Provide the [x, y] coordinate of the cell's center where the given text is located.  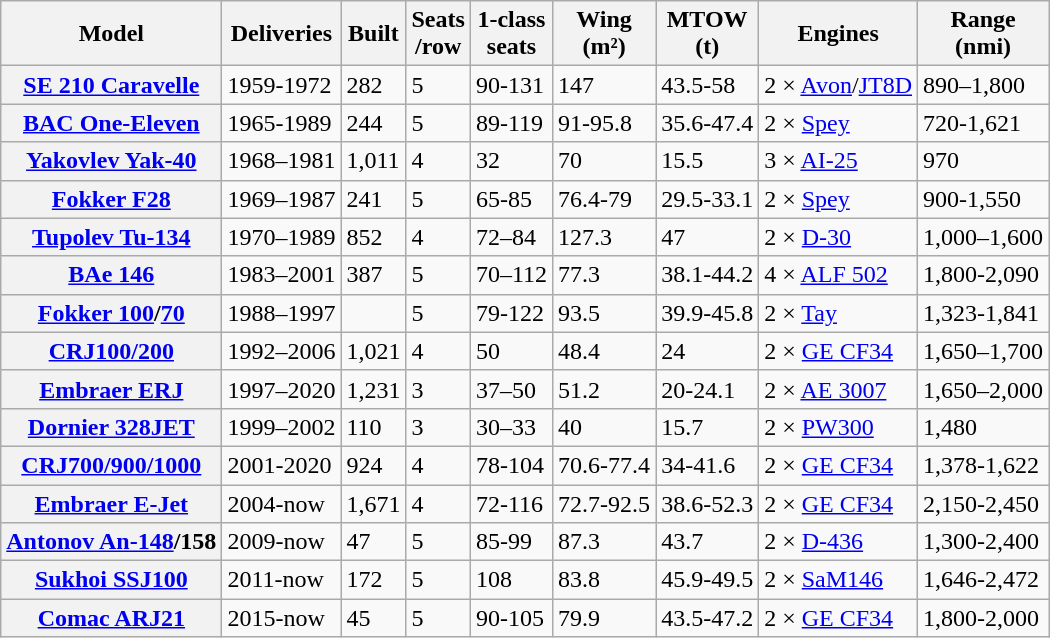
1,650–1,700 [984, 351]
48.4 [604, 351]
50 [511, 351]
2004-now [282, 503]
924 [374, 465]
72-116 [511, 503]
SE 210 Caravelle [112, 85]
1,000–1,600 [984, 237]
BAC One-Eleven [112, 123]
127.3 [604, 237]
2 × Tay [838, 313]
1997–2020 [282, 389]
1965-1989 [282, 123]
45.9-49.5 [708, 580]
85-99 [511, 542]
38.1-44.2 [708, 275]
43.5-58 [708, 85]
1983–2001 [282, 275]
72.7-92.5 [604, 503]
Comac ARJ21 [112, 618]
70.6-77.4 [604, 465]
79.9 [604, 618]
1,671 [374, 503]
20-24.1 [708, 389]
2009-now [282, 542]
108 [511, 580]
1,011 [374, 161]
51.2 [604, 389]
1969–1987 [282, 199]
34-41.6 [708, 465]
43.7 [708, 542]
BAe 146 [112, 275]
78-104 [511, 465]
2001-2020 [282, 465]
24 [708, 351]
147 [604, 85]
MTOW(t) [708, 34]
90-131 [511, 85]
2 × AE 3007 [838, 389]
2,150-2,450 [984, 503]
2 × PW300 [838, 427]
387 [374, 275]
70 [604, 161]
Engines [838, 34]
Range(nmi) [984, 34]
1,480 [984, 427]
CRJ700/900/1000 [112, 465]
244 [374, 123]
1959-1972 [282, 85]
3 × AI-25 [838, 161]
1,800-2,090 [984, 275]
Built [374, 34]
Yakovlev Yak-40 [112, 161]
76.4-79 [604, 199]
90-105 [511, 618]
Embraer E-Jet [112, 503]
282 [374, 85]
Sukhoi SSJ100 [112, 580]
1968–1981 [282, 161]
2011-now [282, 580]
65-85 [511, 199]
1999–2002 [282, 427]
2 × D-436 [838, 542]
Seats/row [438, 34]
2015-now [282, 618]
77.3 [604, 275]
110 [374, 427]
1992–2006 [282, 351]
70–112 [511, 275]
4 × ALF 502 [838, 275]
83.8 [604, 580]
Tupolev Tu-134 [112, 237]
2 × Avon/JT8D [838, 85]
39.9-45.8 [708, 313]
Deliveries [282, 34]
1970–1989 [282, 237]
Fokker 100/70 [112, 313]
Fokker F28 [112, 199]
43.5-47.2 [708, 618]
Dornier 328JET [112, 427]
1,231 [374, 389]
1988–1997 [282, 313]
45 [374, 618]
1,800-2,000 [984, 618]
15.7 [708, 427]
30–33 [511, 427]
37–50 [511, 389]
29.5-33.1 [708, 199]
Embraer ERJ [112, 389]
900-1,550 [984, 199]
1,646-2,472 [984, 580]
1,650–2,000 [984, 389]
890–1,800 [984, 85]
1,021 [374, 351]
15.5 [708, 161]
32 [511, 161]
89-119 [511, 123]
Wing(m²) [604, 34]
241 [374, 199]
93.5 [604, 313]
720-1,621 [984, 123]
852 [374, 237]
40 [604, 427]
Antonov An-148/158 [112, 542]
87.3 [604, 542]
35.6-47.4 [708, 123]
2 × SaM146 [838, 580]
72–84 [511, 237]
Model [112, 34]
1,378-1,622 [984, 465]
91-95.8 [604, 123]
2 × D-30 [838, 237]
1-classseats [511, 34]
79-122 [511, 313]
172 [374, 580]
1,300-2,400 [984, 542]
1,323-1,841 [984, 313]
38.6-52.3 [708, 503]
970 [984, 161]
CRJ100/200 [112, 351]
